From the cell containing the given text, extract its center point as (X, Y) coordinate. 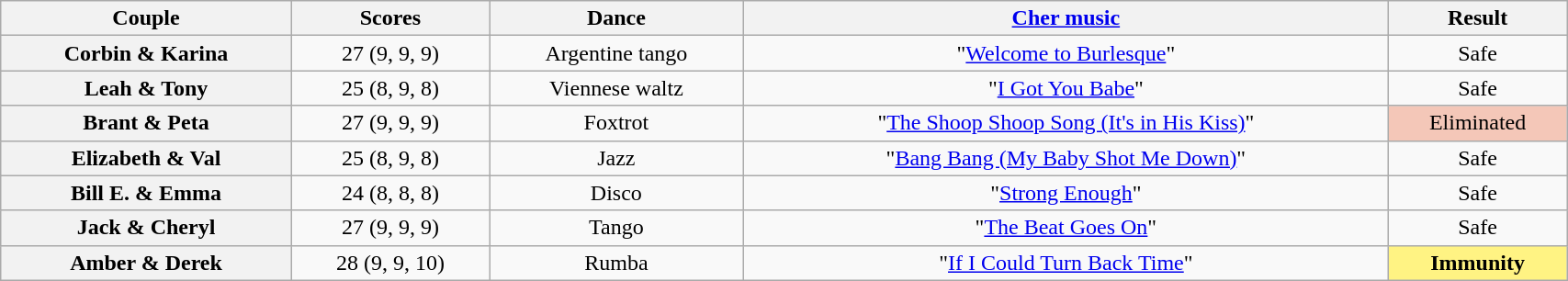
Rumba (615, 263)
"If I Could Turn Back Time" (1066, 263)
"The Beat Goes On" (1066, 228)
"The Shoop Shoop Song (It's in His Kiss)" (1066, 123)
Eliminated (1478, 123)
Foxtrot (615, 123)
Corbin & Karina (146, 53)
Cher music (1066, 18)
Immunity (1478, 263)
"I Got You Babe" (1066, 88)
Result (1478, 18)
Bill E. & Emma (146, 193)
Brant & Peta (146, 123)
Viennese waltz (615, 88)
"Strong Enough" (1066, 193)
Argentine tango (615, 53)
"Welcome to Burlesque" (1066, 53)
"Bang Bang (My Baby Shot Me Down)" (1066, 158)
Elizabeth & Val (146, 158)
Jack & Cheryl (146, 228)
Jazz (615, 158)
Scores (389, 18)
Dance (615, 18)
Couple (146, 18)
28 (9, 9, 10) (389, 263)
Amber & Derek (146, 263)
Disco (615, 193)
Tango (615, 228)
24 (8, 8, 8) (389, 193)
Leah & Tony (146, 88)
